Detect which cell encompasses the target text, then output its (x, y) center coordinate. 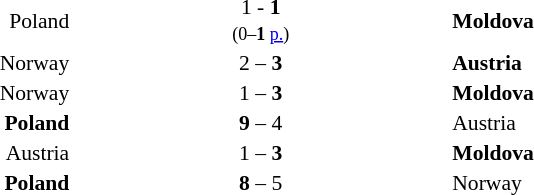
9 – 4 (260, 122)
2 – 3 (260, 62)
